Capture the cell that displays the provided text and extract its [X, Y] central coordinate. 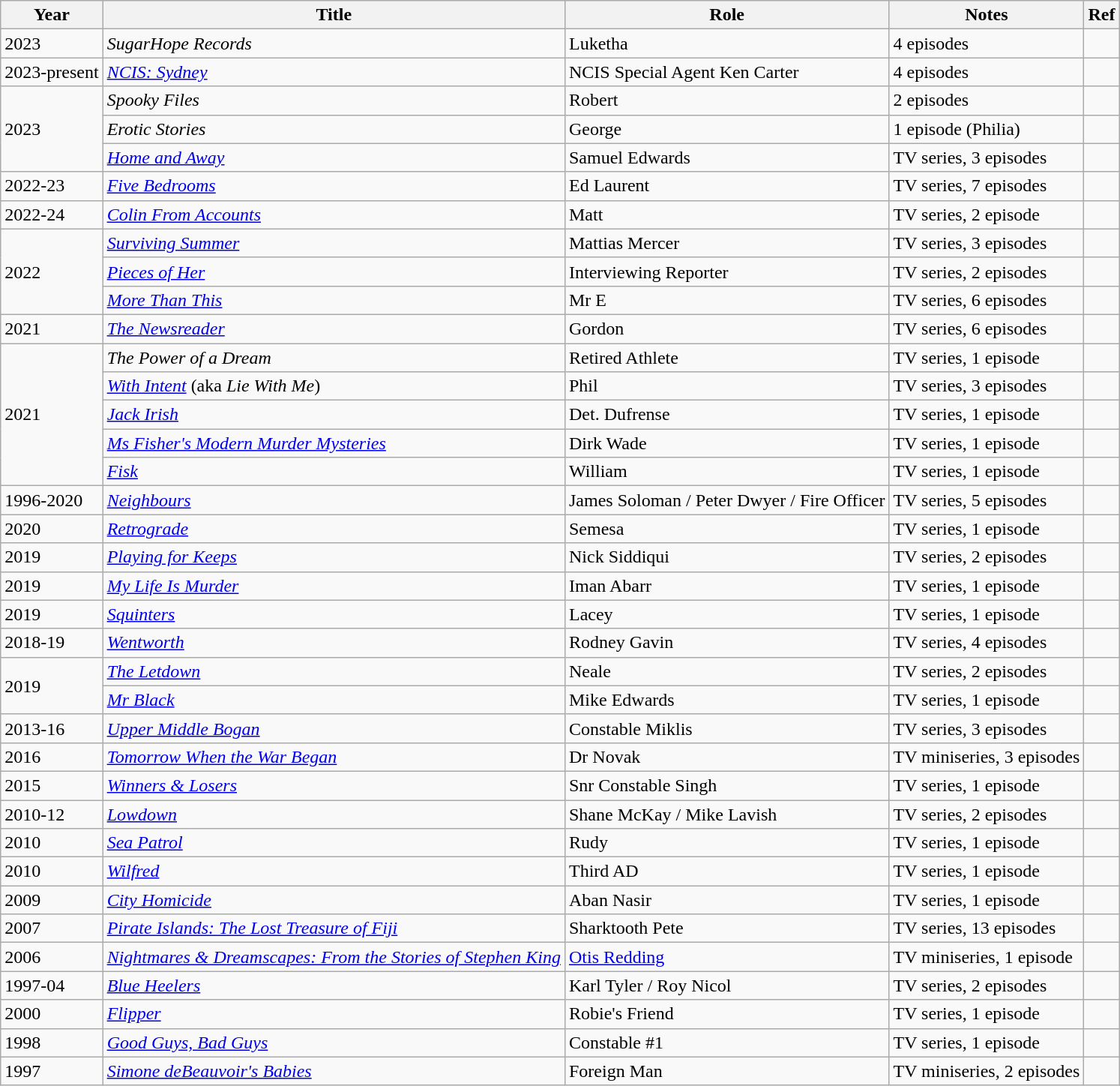
Neighbours [334, 500]
2015 [52, 785]
Mr E [727, 300]
Home and Away [334, 157]
Constable #1 [727, 1042]
Mr Black [334, 700]
Notes [987, 15]
Shane McKay / Mike Lavish [727, 814]
Sharktooth Pete [727, 928]
Nick Siddiqui [727, 557]
2000 [52, 1014]
The Power of a Dream [334, 358]
Semesa [727, 529]
Upper Middle Bogan [334, 728]
Dirk Wade [727, 443]
Fisk [334, 472]
Matt [727, 214]
James Soloman / Peter Dwyer / Fire Officer [727, 500]
1998 [52, 1042]
1997-04 [52, 985]
2020 [52, 529]
George [727, 129]
Playing for Keeps [334, 557]
1996-2020 [52, 500]
Pieces of Her [334, 271]
Five Bedrooms [334, 186]
2013-16 [52, 728]
Karl Tyler / Roy Nicol [727, 985]
More Than This [334, 300]
TV series, 5 episodes [987, 500]
Neale [727, 671]
TV series, 2 episode [987, 214]
SugarHope Records [334, 43]
Flipper [334, 1014]
2006 [52, 957]
TV series, 13 episodes [987, 928]
2023-present [52, 72]
Gordon [727, 328]
Pirate Islands: The Lost Treasure of Fiji [334, 928]
1 episode (Philia) [987, 129]
2016 [52, 757]
Sea Patrol [334, 843]
The Letdown [334, 671]
Constable Miklis [727, 728]
Spooky Files [334, 100]
Otis Redding [727, 957]
Det. Dufrense [727, 415]
City Homicide [334, 900]
Iman Abarr [727, 586]
Simone deBeauvoir's Babies [334, 1071]
2009 [52, 900]
Third AD [727, 871]
Winners & Losers [334, 785]
2022-24 [52, 214]
Nightmares & Dreamscapes: From the Stories of Stephen King [334, 957]
Phil [727, 386]
2022 [52, 271]
TV series, 4 episodes [987, 643]
Robie's Friend [727, 1014]
Ref [1102, 15]
Wentworth [334, 643]
2 episodes [987, 100]
Dr Novak [727, 757]
Mattias Mercer [727, 243]
NCIS: Sydney [334, 72]
2018-19 [52, 643]
Surviving Summer [334, 243]
Wilfred [334, 871]
My Life Is Murder [334, 586]
NCIS Special Agent Ken Carter [727, 72]
2010-12 [52, 814]
The Newsreader [334, 328]
Erotic Stories [334, 129]
Title [334, 15]
Mike Edwards [727, 700]
2007 [52, 928]
Year [52, 15]
William [727, 472]
2022-23 [52, 186]
Tomorrow When the War Began [334, 757]
Role [727, 15]
Blue Heelers [334, 985]
Robert [727, 100]
Samuel Edwards [727, 157]
TV miniseries, 3 episodes [987, 757]
TV miniseries, 2 episodes [987, 1071]
Lacey [727, 614]
Interviewing Reporter [727, 271]
Lowdown [334, 814]
Ed Laurent [727, 186]
TV miniseries, 1 episode [987, 957]
Jack Irish [334, 415]
Good Guys, Bad Guys [334, 1042]
Foreign Man [727, 1071]
1997 [52, 1071]
Retired Athlete [727, 358]
Rudy [727, 843]
Snr Constable Singh [727, 785]
Luketha [727, 43]
Squinters [334, 614]
With Intent (aka Lie With Me) [334, 386]
Aban Nasir [727, 900]
Colin From Accounts [334, 214]
Rodney Gavin [727, 643]
TV series, 7 episodes [987, 186]
Ms Fisher's Modern Murder Mysteries [334, 443]
Retrograde [334, 529]
